Capture the cell that displays the provided text and extract its (x, y) central coordinate. 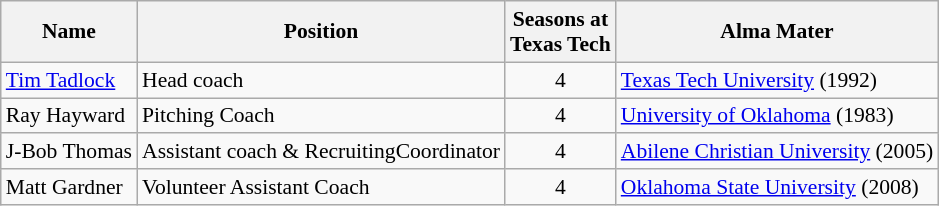
Alma Mater (777, 32)
Assistant coach & RecruitingCoordinator (321, 152)
Volunteer Assistant Coach (321, 187)
J-Bob Thomas (69, 152)
Name (69, 32)
Tim Tadlock (69, 80)
Abilene Christian University (2005) (777, 152)
Head coach (321, 80)
Seasons atTexas Tech (560, 32)
Ray Hayward (69, 116)
Position (321, 32)
Texas Tech University (1992) (777, 80)
University of Oklahoma (1983) (777, 116)
Oklahoma State University (2008) (777, 187)
Pitching Coach (321, 116)
Matt Gardner (69, 187)
